Identify which cell holds the provided text, then report its [x, y] central coordinate. 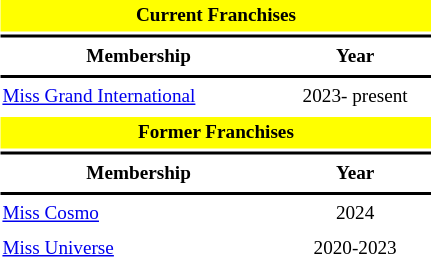
Miss Grand International [138, 98]
Former Franchises [216, 132]
2023- present [355, 98]
Current Franchises [216, 16]
2024 [355, 214]
Miss Cosmo [138, 214]
